For the text-containing cell, return its midpoint in (x, y) coordinate format. 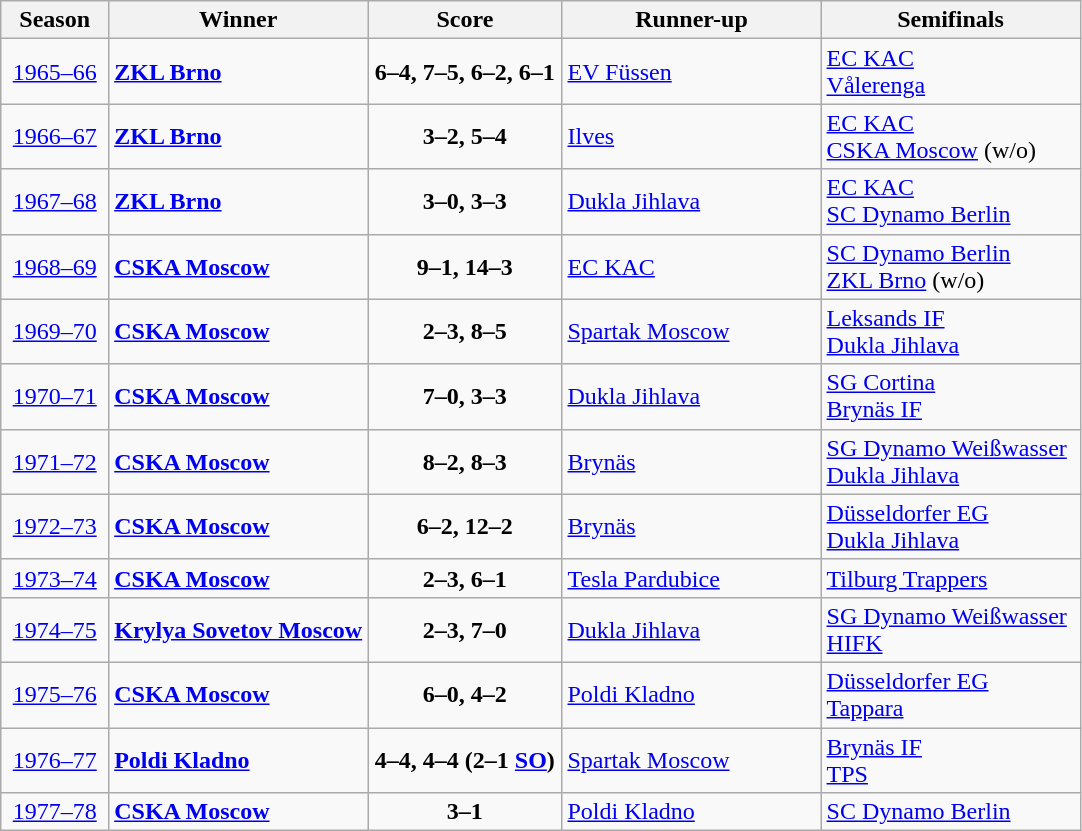
4–4, 4–4 (2–1 SO) (465, 760)
Runner-up (692, 20)
Score (465, 20)
SC Dynamo Berlin (950, 812)
1974–75 (55, 630)
6–2, 12–2 (465, 526)
9–1, 14–3 (465, 266)
1973–74 (55, 578)
Winner (238, 20)
SG Dynamo Weißwasser HIFK (950, 630)
SG Cortina Brynäs IF (950, 396)
Düsseldorfer EG Dukla Jihlava (950, 526)
3–1 (465, 812)
Brynäs IF TPS (950, 760)
7–0, 3–3 (465, 396)
Ilves (692, 136)
8–2, 8–3 (465, 462)
Tilburg Trappers (950, 578)
1977–78 (55, 812)
Leksands IF Dukla Jihlava (950, 332)
1968–69 (55, 266)
1965–66 (55, 72)
1967–68 (55, 202)
Semifinals (950, 20)
1971–72 (55, 462)
Season (55, 20)
3–0, 3–3 (465, 202)
2–3, 8–5 (465, 332)
EC KAC SC Dynamo Berlin (950, 202)
EC KAC Vålerenga (950, 72)
6–4, 7–5, 6–2, 6–1 (465, 72)
2–3, 6–1 (465, 578)
EC KAC (692, 266)
1966–67 (55, 136)
SG Dynamo Weißwasser Dukla Jihlava (950, 462)
1972–73 (55, 526)
1969–70 (55, 332)
SC Dynamo Berlin ZKL Brno (w/o) (950, 266)
1975–76 (55, 694)
6–0, 4–2 (465, 694)
EV Füssen (692, 72)
Tesla Pardubice (692, 578)
2–3, 7–0 (465, 630)
Düsseldorfer EG Tappara (950, 694)
Krylya Sovetov Moscow (238, 630)
1976–77 (55, 760)
EC KAC CSKA Moscow (w/o) (950, 136)
3–2, 5–4 (465, 136)
1970–71 (55, 396)
